Provide the (x, y) coordinate of the cell's center where the given text is located.  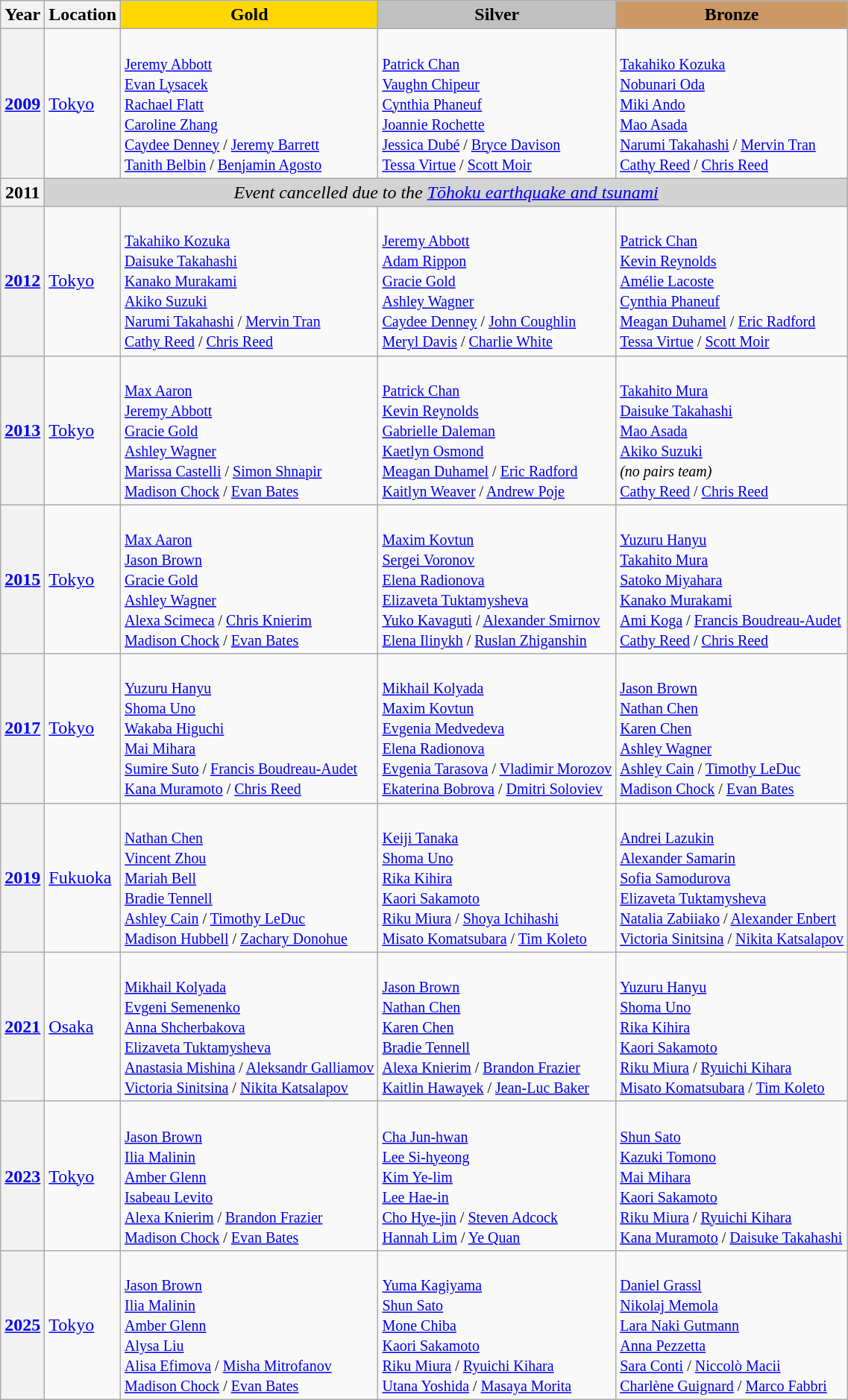
Max AaronJason BrownGracie GoldAshley WagnerAlexa Scimeca / Chris KnierimMadison Chock / Evan Bates (249, 579)
Nathan ChenVincent ZhouMariah BellBradie TennellAshley Cain / Timothy LeDucMadison Hubbell / Zachary Donohue (249, 877)
Keiji TanakaShoma UnoRika KihiraKaori SakamotoRiku Miura / Shoya IchihashiMisato Komatsubara / Tim Koleto (497, 877)
Fukuoka (83, 877)
Silver (497, 15)
2023 (22, 1176)
Jason BrownNathan ChenKaren ChenBradie TennellAlexa Knierim / Brandon FrazierKaitlin Hawayek / Jean-Luc Baker (497, 1027)
Jason BrownIlia MalininAmber GlennIsabeau LevitoAlexa Knierim / Brandon FrazierMadison Chock / Evan Bates (249, 1176)
Patrick ChanKevin ReynoldsAmélie LacosteCynthia PhaneufMeagan Duhamel / Eric RadfordTessa Virtue / Scott Moir (732, 281)
Mikhail KolyadaEvgeni SemenenkoAnna ShcherbakovaElizaveta TuktamyshevaAnastasia Mishina / Aleksandr GalliamovVictoria Sinitsina / Nikita Katsalapov (249, 1027)
Gold (249, 15)
Shun SatoKazuki TomonoMai MiharaKaori SakamotoRiku Miura / Ryuichi KiharaKana Muramoto / Daisuke Takahashi (732, 1176)
Patrick ChanVaughn ChipeurCynthia PhaneufJoannie RochetteJessica Dubé / Bryce DavisonTessa Virtue / Scott Moir (497, 104)
Andrei LazukinAlexander SamarinSofia SamodurovaElizaveta TuktamyshevaNatalia Zabiiako / Alexander EnbertVictoria Sinitsina / Nikita Katsalapov (732, 877)
2019 (22, 877)
Yuzuru HanyuShoma UnoRika KihiraKaori SakamotoRiku Miura / Ryuichi KiharaMisato Komatsubara / Tim Koleto (732, 1027)
Cha Jun-hwanLee Si-hyeongKim Ye-limLee Hae-inCho Hye-jin / Steven AdcockHannah Lim / Ye Quan (497, 1176)
2011 (22, 192)
2013 (22, 430)
Maxim KovtunSergei VoronovElena RadionovaElizaveta TuktamyshevaYuko Kavaguti / Alexander SmirnovElena Ilinykh / Ruslan Zhiganshin (497, 579)
Yuma KagiyamaShun SatoMone ChibaKaori SakamotoRiku Miura / Ryuichi KiharaUtana Yoshida / Masaya Morita (497, 1325)
2012 (22, 281)
Jason BrownIlia MalininAmber GlennAlysa LiuAlisa Efimova / Misha MitrofanovMadison Chock / Evan Bates (249, 1325)
Location (83, 15)
Max AaronJeremy AbbottGracie GoldAshley WagnerMarissa Castelli / Simon ShnapirMadison Chock / Evan Bates (249, 430)
2021 (22, 1027)
Takahiko KozukaDaisuke TakahashiKanako MurakamiAkiko SuzukiNarumi Takahashi / Mervin TranCathy Reed / Chris Reed (249, 281)
Year (22, 15)
Daniel GrasslNikolaj MemolaLara Naki GutmannAnna PezzettaSara Conti / Niccolò MaciiCharlène Guignard / Marco Fabbri (732, 1325)
Osaka (83, 1027)
Jason BrownNathan ChenKaren ChenAshley WagnerAshley Cain / Timothy LeDucMadison Chock / Evan Bates (732, 728)
Takahiko KozukaNobunari OdaMiki AndoMao AsadaNarumi Takahashi / Mervin TranCathy Reed / Chris Reed (732, 104)
2015 (22, 579)
Yuzuru HanyuTakahito MuraSatoko MiyaharaKanako MurakamiAmi Koga / Francis Boudreau-AudetCathy Reed / Chris Reed (732, 579)
Jeremy AbbottAdam RipponGracie GoldAshley WagnerCaydee Denney / John CoughlinMeryl Davis / Charlie White (497, 281)
Takahito MuraDaisuke TakahashiMao AsadaAkiko Suzuki(no pairs team)Cathy Reed / Chris Reed (732, 430)
Mikhail KolyadaMaxim KovtunEvgenia MedvedevaElena RadionovaEvgenia Tarasova / Vladimir MorozovEkaterina Bobrova / Dmitri Soloviev (497, 728)
2017 (22, 728)
Jeremy AbbottEvan LysacekRachael FlattCaroline ZhangCaydee Denney / Jeremy BarrettTanith Belbin / Benjamin Agosto (249, 104)
Event cancelled due to the Tōhoku earthquake and tsunami (446, 192)
2009 (22, 104)
Patrick ChanKevin ReynoldsGabrielle DalemanKaetlyn OsmondMeagan Duhamel / Eric RadfordKaitlyn Weaver / Andrew Poje (497, 430)
Yuzuru HanyuShoma UnoWakaba HiguchiMai MiharaSumire Suto / Francis Boudreau-AudetKana Muramoto / Chris Reed (249, 728)
2025 (22, 1325)
Bronze (732, 15)
